Output the [X, Y] coordinate of the center of the cell containing the given text.  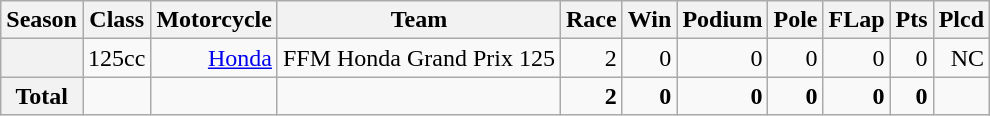
Season [42, 20]
125cc [116, 58]
Pts [912, 20]
Total [42, 96]
Win [650, 20]
FLap [856, 20]
FFM Honda Grand Prix 125 [418, 58]
Class [116, 20]
Pole [796, 20]
NC [961, 58]
Honda [214, 58]
Motorcycle [214, 20]
Plcd [961, 20]
Team [418, 20]
Podium [722, 20]
Race [592, 20]
